Search for the cell housing the specified text and yield its (x, y) center coordinate. 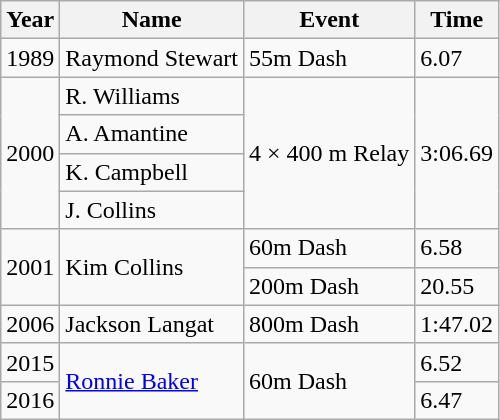
Name (152, 20)
200m Dash (330, 286)
800m Dash (330, 324)
1:47.02 (457, 324)
J. Collins (152, 210)
Event (330, 20)
2006 (30, 324)
2016 (30, 400)
6.07 (457, 58)
6.58 (457, 248)
1989 (30, 58)
Ronnie Baker (152, 381)
Jackson Langat (152, 324)
4 × 400 m Relay (330, 153)
2015 (30, 362)
Time (457, 20)
3:06.69 (457, 153)
Kim Collins (152, 267)
20.55 (457, 286)
55m Dash (330, 58)
R. Williams (152, 96)
K. Campbell (152, 172)
Raymond Stewart (152, 58)
A. Amantine (152, 134)
2000 (30, 153)
6.52 (457, 362)
6.47 (457, 400)
2001 (30, 267)
Year (30, 20)
